Return the [x, y] coordinate for the center point of the cell that contains the specified text.  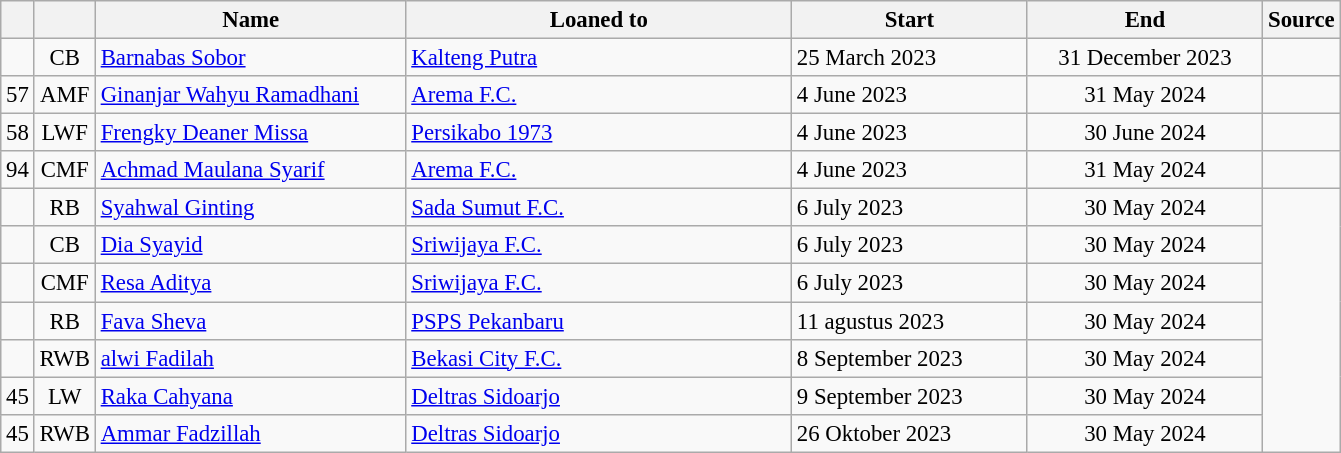
Sada Sumut F.C. [599, 208]
Ginanjar Wahyu Ramadhani [250, 95]
Source [1302, 20]
31 December 2023 [1145, 58]
Ammar Fadzillah [250, 433]
Name [250, 20]
alwi Fadilah [250, 358]
End [1145, 20]
Kalteng Putra [599, 58]
LW [64, 396]
9 September 2023 [910, 396]
57 [18, 95]
58 [18, 133]
Fava Sheva [250, 321]
Achmad Maulana Syarif [250, 170]
94 [18, 170]
Bekasi City F.C. [599, 358]
26 Oktober 2023 [910, 433]
Resa Aditya [250, 283]
Syahwal Ginting [250, 208]
25 March 2023 [910, 58]
Barnabas Sobor [250, 58]
AMF [64, 95]
Loaned to [599, 20]
8 September 2023 [910, 358]
Start [910, 20]
Raka Cahyana [250, 396]
Dia Syayid [250, 245]
30 June 2024 [1145, 133]
11 agustus 2023 [910, 321]
PSPS Pekanbaru [599, 321]
LWF [64, 133]
Persikabo 1973 [599, 133]
Frengky Deaner Missa [250, 133]
